Search for the cell housing the specified text and yield its (x, y) center coordinate. 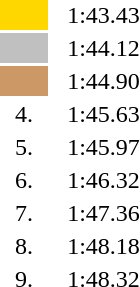
7. (24, 213)
6. (24, 180)
4. (24, 114)
5. (24, 147)
8. (24, 246)
